Pinpoint the cell where the given text exists, returning its (x, y) midpoint coordinate. 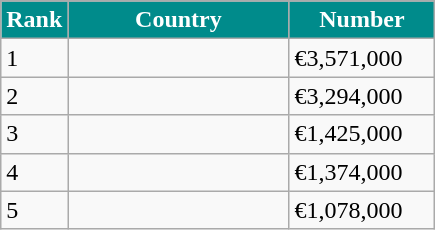
Rank (34, 20)
€1,078,000 (362, 210)
4 (34, 172)
2 (34, 96)
€1,425,000 (362, 134)
1 (34, 58)
Country (178, 20)
€1,374,000 (362, 172)
€3,294,000 (362, 96)
Number (362, 20)
3 (34, 134)
€3,571,000 (362, 58)
5 (34, 210)
